Extract the (x, y) coordinate from the center of the cell holding the provided text.  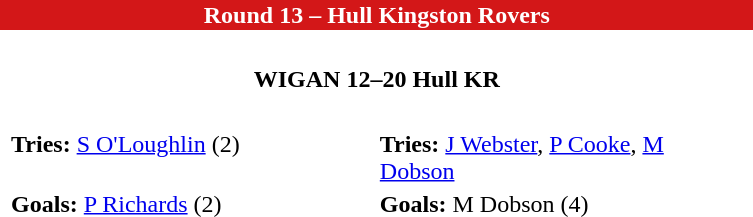
Tries: J Webster, P Cooke, M Dobson (561, 158)
Tries: S O'Loughlin (2) (193, 158)
WIGAN 12–20 Hull KR (376, 79)
Round 13 – Hull Kingston Rovers (377, 15)
